Return the (x, y) coordinate for the center point of the cell that contains the specified text.  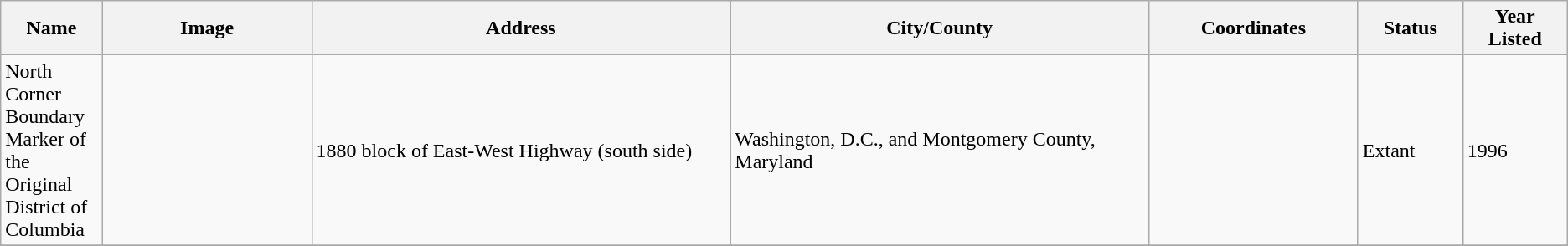
Status (1411, 28)
City/County (940, 28)
YearListed (1514, 28)
Washington, D.C., and Montgomery County, Maryland (940, 151)
Coordinates (1253, 28)
1996 (1514, 151)
Address (521, 28)
Extant (1411, 151)
North Corner Boundary Marker of the Original District of Columbia (52, 151)
Image (207, 28)
1880 block of East-West Highway (south side) (521, 151)
Name (52, 28)
